Output the [x, y] coordinate of the center of the cell containing the given text.  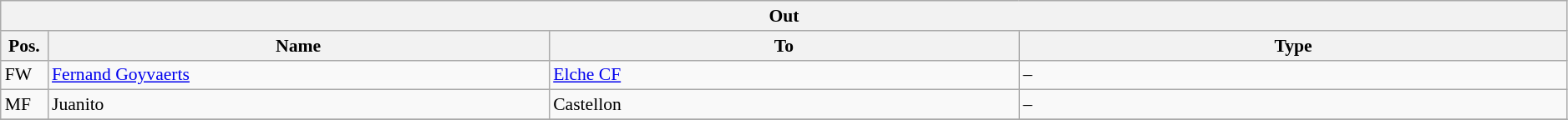
To [784, 46]
Elche CF [784, 75]
Castellon [784, 105]
Out [784, 16]
Pos. [24, 46]
Juanito [298, 105]
Type [1293, 46]
Name [298, 46]
FW [24, 75]
Fernand Goyvaerts [298, 75]
MF [24, 105]
